Provide the [x, y] coordinate of the cell's center where the given text is located.  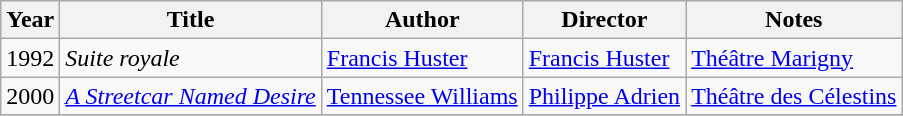
Title [190, 20]
Year [30, 20]
2000 [30, 96]
A Streetcar Named Desire [190, 96]
Author [422, 20]
Théâtre Marigny [794, 58]
1992 [30, 58]
Tennessee Williams [422, 96]
Théâtre des Célestins [794, 96]
Philippe Adrien [604, 96]
Director [604, 20]
Notes [794, 20]
Suite royale [190, 58]
